Detect which cell encompasses the target text, then output its [x, y] center coordinate. 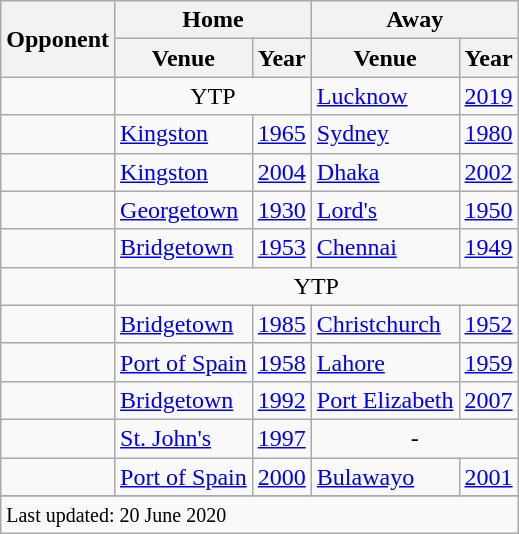
1952 [488, 324]
Away [414, 20]
1930 [282, 210]
Lahore [385, 362]
1985 [282, 324]
1965 [282, 134]
Dhaka [385, 172]
1958 [282, 362]
2004 [282, 172]
Chennai [385, 248]
Sydney [385, 134]
2019 [488, 96]
Lord's [385, 210]
- [414, 438]
Bulawayo [385, 477]
1959 [488, 362]
2000 [282, 477]
Home [214, 20]
1992 [282, 400]
Last updated: 20 June 2020 [260, 515]
1953 [282, 248]
Christchurch [385, 324]
Opponent [58, 39]
1950 [488, 210]
2007 [488, 400]
Georgetown [184, 210]
2002 [488, 172]
1997 [282, 438]
1980 [488, 134]
1949 [488, 248]
Port Elizabeth [385, 400]
Lucknow [385, 96]
St. John's [184, 438]
2001 [488, 477]
